Determine the (X, Y) coordinate at the center of the cell enclosing the given text.  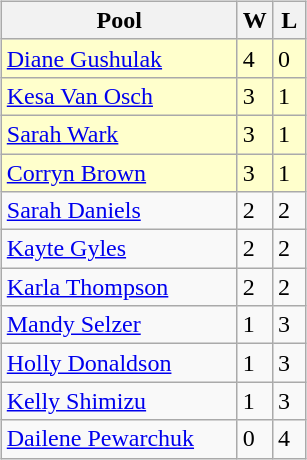
Kesa Van Osch (119, 96)
Pool (119, 20)
Kayte Gyles (119, 249)
Kelly Shimizu (119, 401)
Diane Gushulak (119, 58)
W (254, 20)
Holly Donaldson (119, 363)
Sarah Wark (119, 134)
Mandy Selzer (119, 325)
Corryn Brown (119, 173)
Dailene Pewarchuk (119, 439)
L (289, 20)
Sarah Daniels (119, 211)
Karla Thompson (119, 287)
